Identify which cell holds the provided text, then report its (x, y) central coordinate. 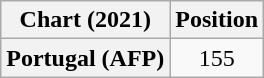
Chart (2021) (86, 20)
Position (217, 20)
Portugal (AFP) (86, 58)
155 (217, 58)
